Output the [x, y] coordinate of the center of the cell containing the given text.  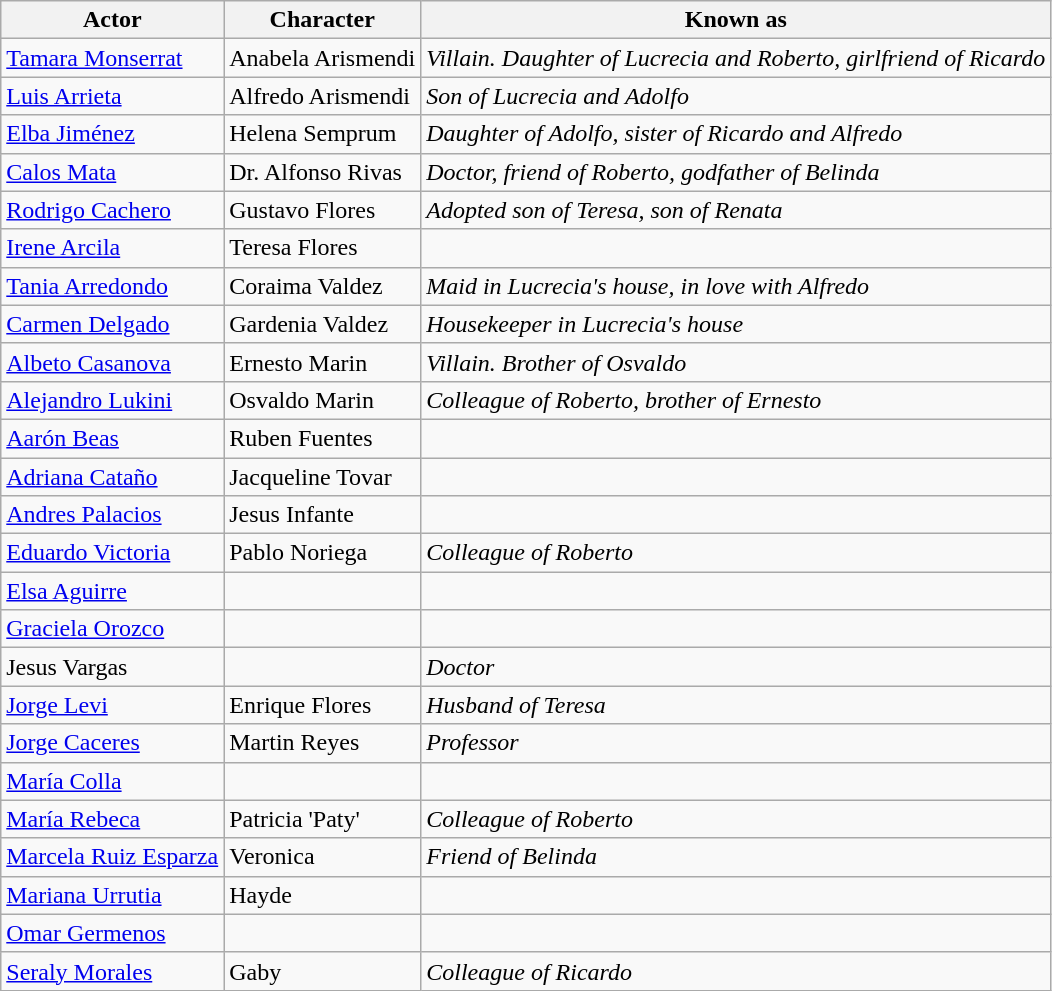
Alfredo Arismendi [322, 96]
Teresa Flores [322, 248]
Eduardo Victoria [112, 553]
Aarón Beas [112, 438]
Maid in Lucrecia's house, in love with Alfredo [736, 286]
Helena Semprum [322, 134]
Coraima Valdez [322, 286]
Elsa Aguirre [112, 591]
Gaby [322, 971]
Marcela Ruiz Esparza [112, 857]
Adopted son of Teresa, son of Renata [736, 210]
Gardenia Valdez [322, 324]
Pablo Noriega [322, 553]
Patricia 'Paty' [322, 819]
Character [322, 20]
Adriana Cataño [112, 477]
Rodrigo Cachero [112, 210]
Anabela Arismendi [322, 58]
Mariana Urrutia [112, 895]
Irene Arcila [112, 248]
Andres Palacios [112, 515]
Hayde [322, 895]
Jorge Levi [112, 705]
Ernesto Marin [322, 362]
Ruben Fuentes [322, 438]
Jesus Vargas [112, 667]
Carmen Delgado [112, 324]
Jorge Caceres [112, 743]
Osvaldo Marin [322, 400]
Colleague of Roberto, brother of Ernesto [736, 400]
Villain. Daughter of Lucrecia and Roberto, girlfriend of Ricardo [736, 58]
Doctor [736, 667]
Jesus Infante [322, 515]
María Rebeca [112, 819]
Seraly Morales [112, 971]
Dr. Alfonso Rivas [322, 172]
Alejandro Lukini [112, 400]
Albeto Casanova [112, 362]
Tamara Monserrat [112, 58]
Graciela Orozco [112, 629]
Tania Arredondo [112, 286]
Enrique Flores [322, 705]
Friend of Belinda [736, 857]
Jacqueline Tovar [322, 477]
Colleague of Ricardo [736, 971]
Husband of Teresa [736, 705]
Gustavo Flores [322, 210]
Son of Lucrecia and Adolfo [736, 96]
Martin Reyes [322, 743]
Housekeeper in Lucrecia's house [736, 324]
Calos Mata [112, 172]
Luis Arrieta [112, 96]
María Colla [112, 781]
Known as [736, 20]
Omar Germenos [112, 933]
Actor [112, 20]
Doctor, friend of Roberto, godfather of Belinda [736, 172]
Professor [736, 743]
Villain. Brother of Osvaldo [736, 362]
Daughter of Adolfo, sister of Ricardo and Alfredo [736, 134]
Veronica [322, 857]
Elba Jiménez [112, 134]
